Detect which cell encompasses the target text, then output its (X, Y) center coordinate. 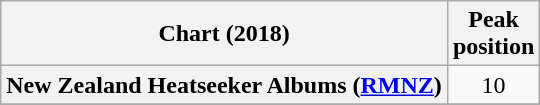
New Zealand Heatseeker Albums (RMNZ) (224, 85)
Peak position (493, 34)
Chart (2018) (224, 34)
10 (493, 85)
